Capture the cell that displays the provided text and extract its (X, Y) central coordinate. 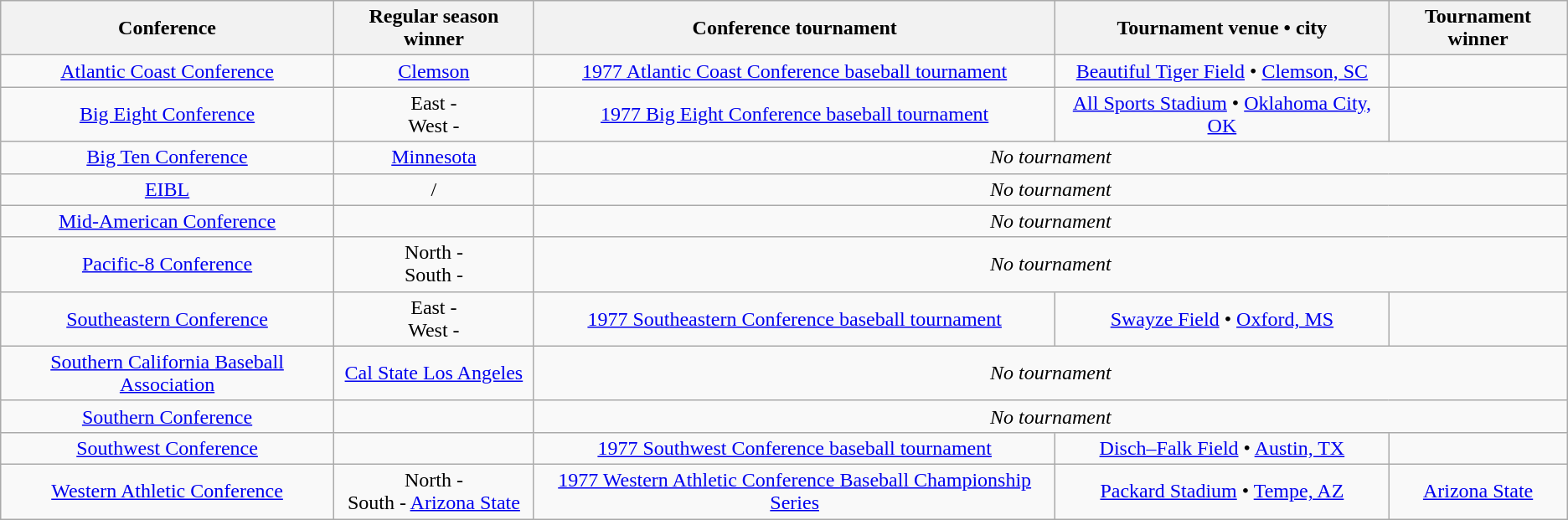
Conference (168, 28)
Southern Conference (168, 416)
Atlantic Coast Conference (168, 71)
1977 Atlantic Coast Conference baseball tournament (794, 71)
Minnesota (434, 157)
1977 Southeastern Conference baseball tournament (794, 318)
1977 Southwest Conference baseball tournament (794, 448)
1977 Big Eight Conference baseball tournament (794, 114)
Tournament winner (1478, 28)
EIBL (168, 189)
Tournament venue • city (1222, 28)
Conference tournament (794, 28)
Arizona State (1478, 491)
Regular season winner (434, 28)
North - South - (434, 265)
1977 Western Athletic Conference Baseball Championship Series (794, 491)
Disch–Falk Field • Austin, TX (1222, 448)
Swayze Field • Oxford, MS (1222, 318)
Pacific-8 Conference (168, 265)
Cal State Los Angeles (434, 373)
Packard Stadium • Tempe, AZ (1222, 491)
Western Athletic Conference (168, 491)
All Sports Stadium • Oklahoma City, OK (1222, 114)
Big Eight Conference (168, 114)
Big Ten Conference (168, 157)
Clemson (434, 71)
Southern California Baseball Association (168, 373)
/ (434, 189)
North - South - Arizona State (434, 491)
Southeastern Conference (168, 318)
Mid-American Conference (168, 221)
Beautiful Tiger Field • Clemson, SC (1222, 71)
Southwest Conference (168, 448)
